Scan for the cell matching the given text and deliver its (X, Y) coordinate at center. 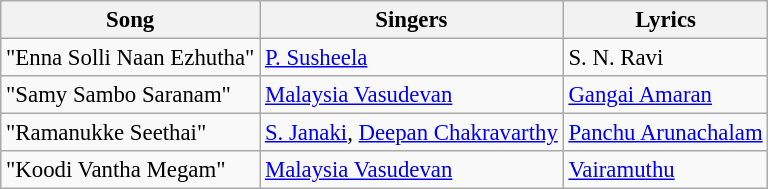
Gangai Amaran (666, 95)
Singers (412, 20)
Song (130, 20)
"Koodi Vantha Megam" (130, 170)
Lyrics (666, 20)
P. Susheela (412, 58)
S. Janaki, Deepan Chakravarthy (412, 133)
Panchu Arunachalam (666, 133)
"Enna Solli Naan Ezhutha" (130, 58)
S. N. Ravi (666, 58)
"Samy Sambo Saranam" (130, 95)
Vairamuthu (666, 170)
"Ramanukke Seethai" (130, 133)
